Pinpoint the cell where the given text exists, returning its [x, y] midpoint coordinate. 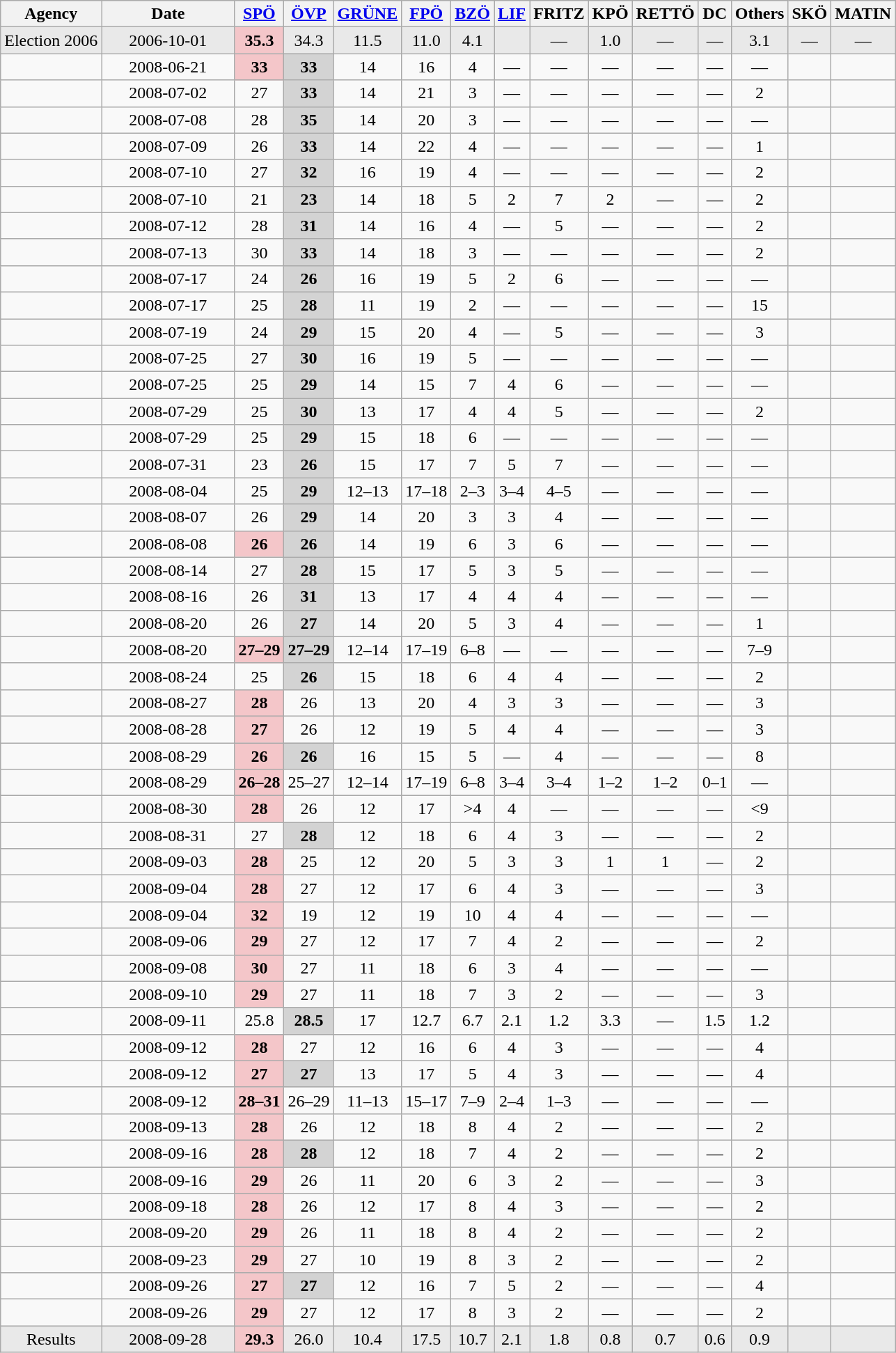
2008-09-06 [168, 941]
2008-09-10 [168, 994]
26.0 [309, 1339]
12–13 [368, 491]
2008-09-08 [168, 968]
RETTÖ [666, 14]
BZÖ [473, 14]
0.6 [714, 1339]
15–17 [426, 1100]
Election 2006 [52, 40]
3.1 [760, 40]
11.0 [426, 40]
2008-07-09 [168, 146]
MATIN [863, 14]
2008-09-23 [168, 1260]
Date [168, 14]
2008-07-12 [168, 226]
1.0 [610, 40]
17.5 [426, 1339]
2008-09-20 [168, 1233]
0–1 [714, 783]
3.3 [610, 1021]
FPÖ [426, 14]
29.3 [259, 1339]
2008-08-08 [168, 544]
1.8 [559, 1339]
Results [52, 1339]
SPÖ [259, 14]
Agency [52, 14]
25.8 [259, 1021]
2008-07-31 [168, 464]
28.5 [309, 1021]
2008-06-21 [168, 67]
1–3 [559, 1100]
2008-07-19 [168, 332]
0.8 [610, 1339]
2008-08-31 [168, 836]
11–13 [368, 1100]
17–18 [426, 491]
2008-08-16 [168, 597]
2–4 [512, 1100]
0.7 [666, 1339]
26–29 [309, 1100]
2008-09-13 [168, 1127]
2008-08-24 [168, 676]
KPÖ [610, 14]
2008-08-14 [168, 570]
>4 [473, 809]
10.7 [473, 1339]
2008-07-08 [168, 120]
1.5 [714, 1021]
12.7 [426, 1021]
2006-10-01 [168, 40]
4–5 [559, 491]
LIF [512, 14]
ÖVP [309, 14]
2008-08-30 [168, 809]
2008-09-18 [168, 1207]
35 [309, 120]
2008-08-28 [168, 729]
2–3 [473, 491]
10.4 [368, 1339]
DC [714, 14]
Others [760, 14]
2008-09-11 [168, 1021]
2008-09-03 [168, 862]
2008-07-02 [168, 93]
2008-08-27 [168, 703]
<9 [760, 809]
34.3 [309, 40]
4.1 [473, 40]
28–31 [259, 1100]
22 [426, 146]
2008-07-13 [168, 252]
SKÖ [810, 14]
FRITZ [559, 14]
6.7 [473, 1021]
GRÜNE [368, 14]
25–27 [309, 783]
2008-08-07 [168, 517]
2008-09-28 [168, 1339]
35.3 [259, 40]
2008-08-04 [168, 491]
0.9 [760, 1339]
26–28 [259, 783]
11.5 [368, 40]
